For the text-containing cell, return its midpoint in [x, y] coordinate format. 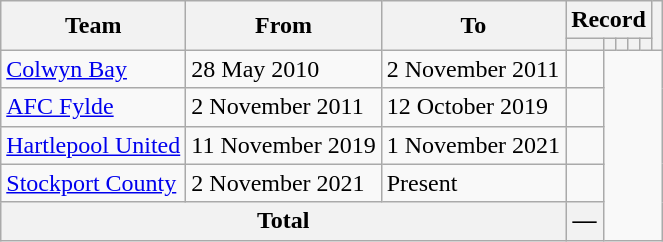
Colwyn Bay [94, 69]
1 November 2021 [473, 145]
Total [284, 221]
11 November 2019 [284, 145]
2 November 2021 [284, 183]
12 October 2019 [473, 107]
— [585, 221]
AFC Fylde [94, 107]
Team [94, 26]
To [473, 26]
28 May 2010 [284, 69]
Record [609, 20]
Hartlepool United [94, 145]
Present [473, 183]
From [284, 26]
Stockport County [94, 183]
